Identify which cell holds the provided text, then report its [x, y] central coordinate. 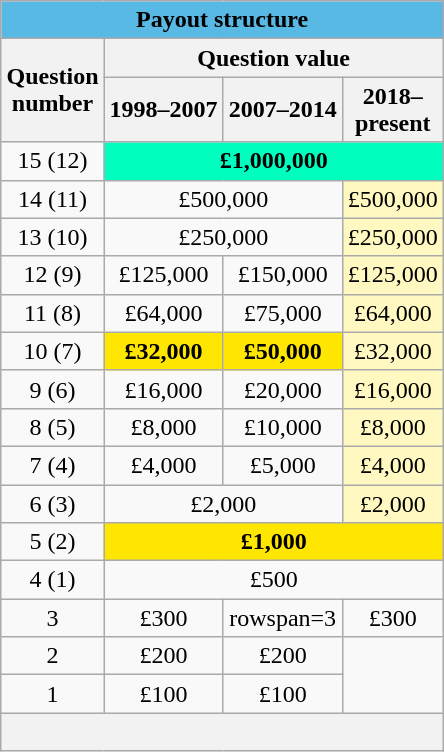
£1,000 [274, 542]
2007–2014 [282, 110]
£500 [274, 580]
£1,000,000 [274, 161]
9 (6) [52, 389]
6 (3) [52, 503]
14 (11) [52, 199]
1998–2007 [164, 110]
£50,000 [282, 351]
£5,000 [282, 465]
3 [52, 618]
7 (4) [52, 465]
£20,000 [282, 389]
rowspan=3 [282, 618]
£10,000 [282, 427]
£75,000 [282, 313]
£150,000 [282, 275]
Question value [274, 58]
1 [52, 694]
11 (8) [52, 313]
10 (7) [52, 351]
5 (2) [52, 542]
8 (5) [52, 427]
2 [52, 656]
13 (10) [52, 237]
2018–present [392, 110]
Payout structure [222, 20]
4 (1) [52, 580]
12 (9) [52, 275]
15 (12) [52, 161]
Questionnumber [52, 90]
